Find where the given text appears and provide that cell's center as (x, y) coordinate. 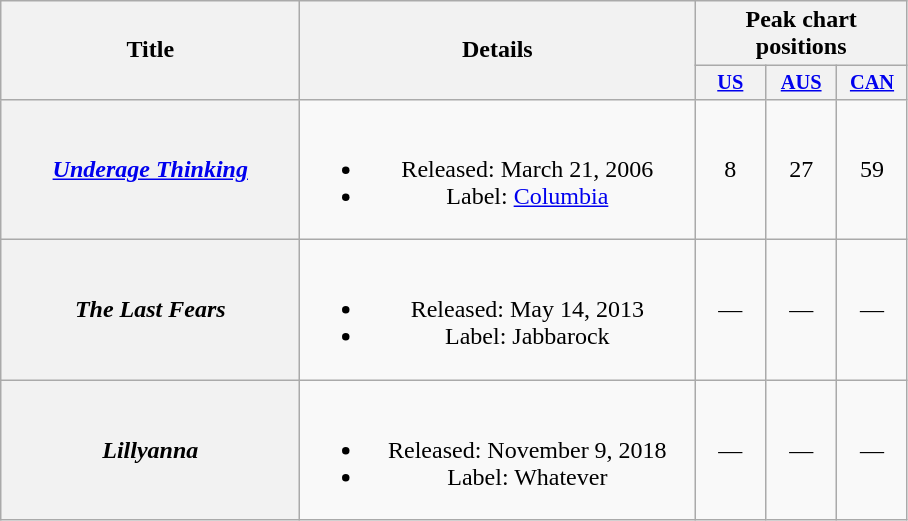
Released: November 9, 2018Label: Whatever (498, 450)
The Last Fears (150, 310)
CAN (872, 83)
Released: March 21, 2006Label: Columbia (498, 169)
US (730, 83)
AUS (802, 83)
Released: May 14, 2013Label: Jabbarock (498, 310)
Title (150, 50)
Peak chart positions (802, 34)
59 (872, 169)
Lillyanna (150, 450)
8 (730, 169)
27 (802, 169)
Details (498, 50)
Underage Thinking (150, 169)
